Return [x, y] of the center of cell containing provided text 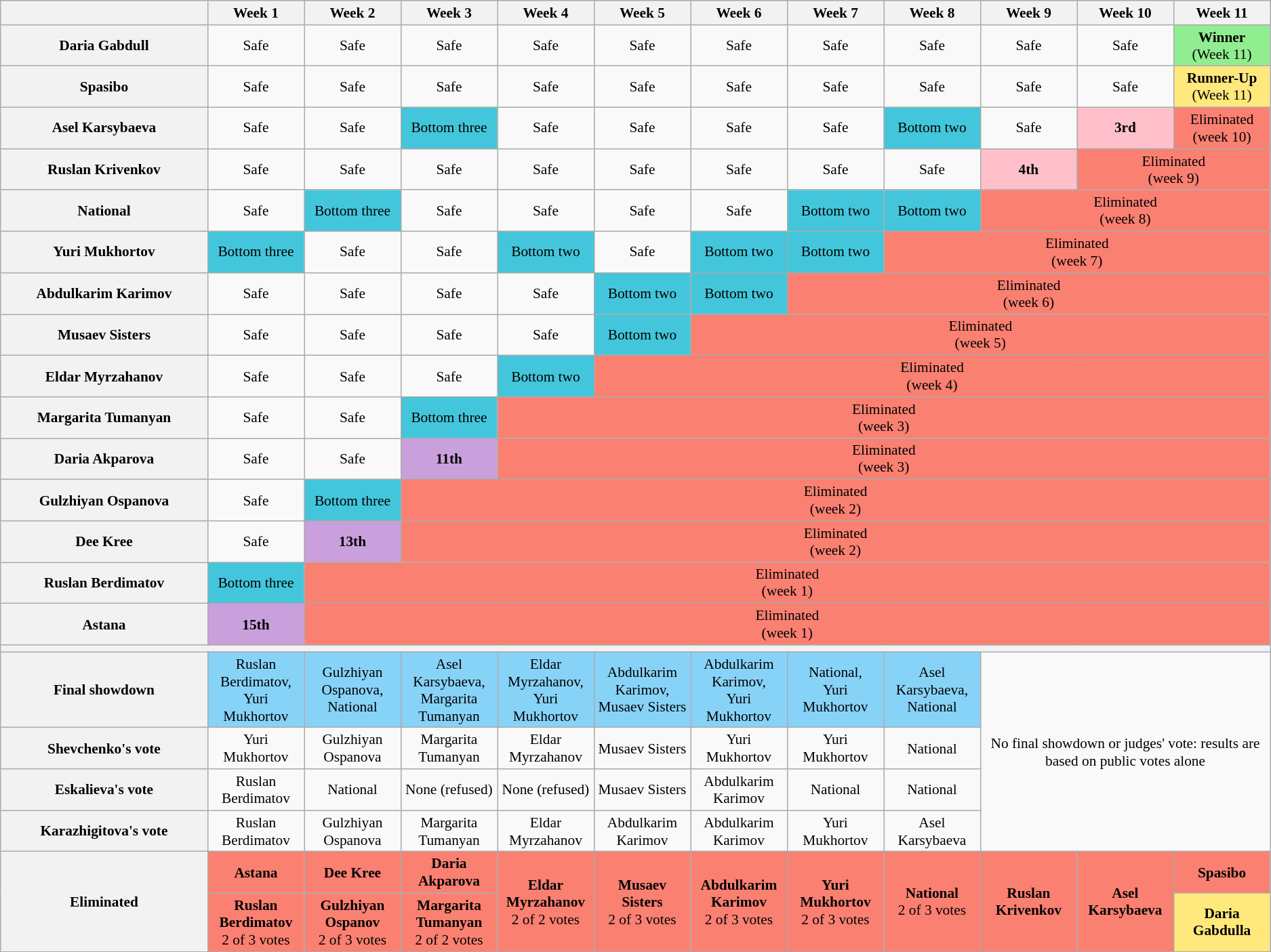
Gulzhiyan Ospanov2 of 3 votes [352, 923]
Week 4 [546, 13]
Abdulkarim Karimov2 of 3 votes [739, 902]
Week 11 [1222, 13]
No final showdown or judges' vote: results are based on public votes alone [1125, 752]
Abdulkarim Karimov,Yuri Mukhortov [739, 690]
Eldar Myrzahanov2 of 2 votes [546, 902]
Asel Karsybaeva,Margarita Tumanyan [449, 690]
Eskalieva's vote [104, 790]
Daria Gabdulla [1222, 923]
Daria Gabdull [104, 46]
Week 5 [642, 13]
Eliminated(week 10) [1222, 129]
Eliminated(week 9) [1174, 169]
Eliminated [104, 902]
Abdulkarim Karimov,Musaev Sisters [642, 690]
Week 9 [1028, 13]
Ruslan Berdimatov2 of 3 votes [256, 923]
Ruslan Berdimatov,Yuri Mukhortov [256, 690]
Yuri Mukhortov2 of 3 votes [835, 902]
National,Yuri Mukhortov [835, 690]
Week 10 [1125, 13]
Week 7 [835, 13]
Week 1 [256, 13]
Week 8 [932, 13]
Karazhigitova's vote [104, 831]
National2 of 3 votes [932, 902]
Week 2 [352, 13]
Eliminated(week 5) [980, 335]
Eldar Myrzahanov,Yuri Mukhortov [546, 690]
Musaev Sisters2 of 3 votes [642, 902]
Eliminated(week 7) [1077, 252]
Week 3 [449, 13]
Gulzhiyan Ospanova,National [352, 690]
Shevchenko's vote [104, 748]
13th [352, 542]
Runner-Up(Week 11) [1222, 87]
15th [256, 625]
Margarita Tumanyan2 of 2 votes [449, 923]
Week 6 [739, 13]
Eliminated(week 6) [1029, 294]
Winner(Week 11) [1222, 46]
Eliminated(week 4) [932, 377]
11th [449, 459]
Eliminated(week 8) [1125, 211]
3rd [1125, 129]
Final showdown [104, 690]
4th [1028, 169]
Asel Karsybaeva,National [932, 690]
